Search for the cell housing the specified text and yield its (X, Y) center coordinate. 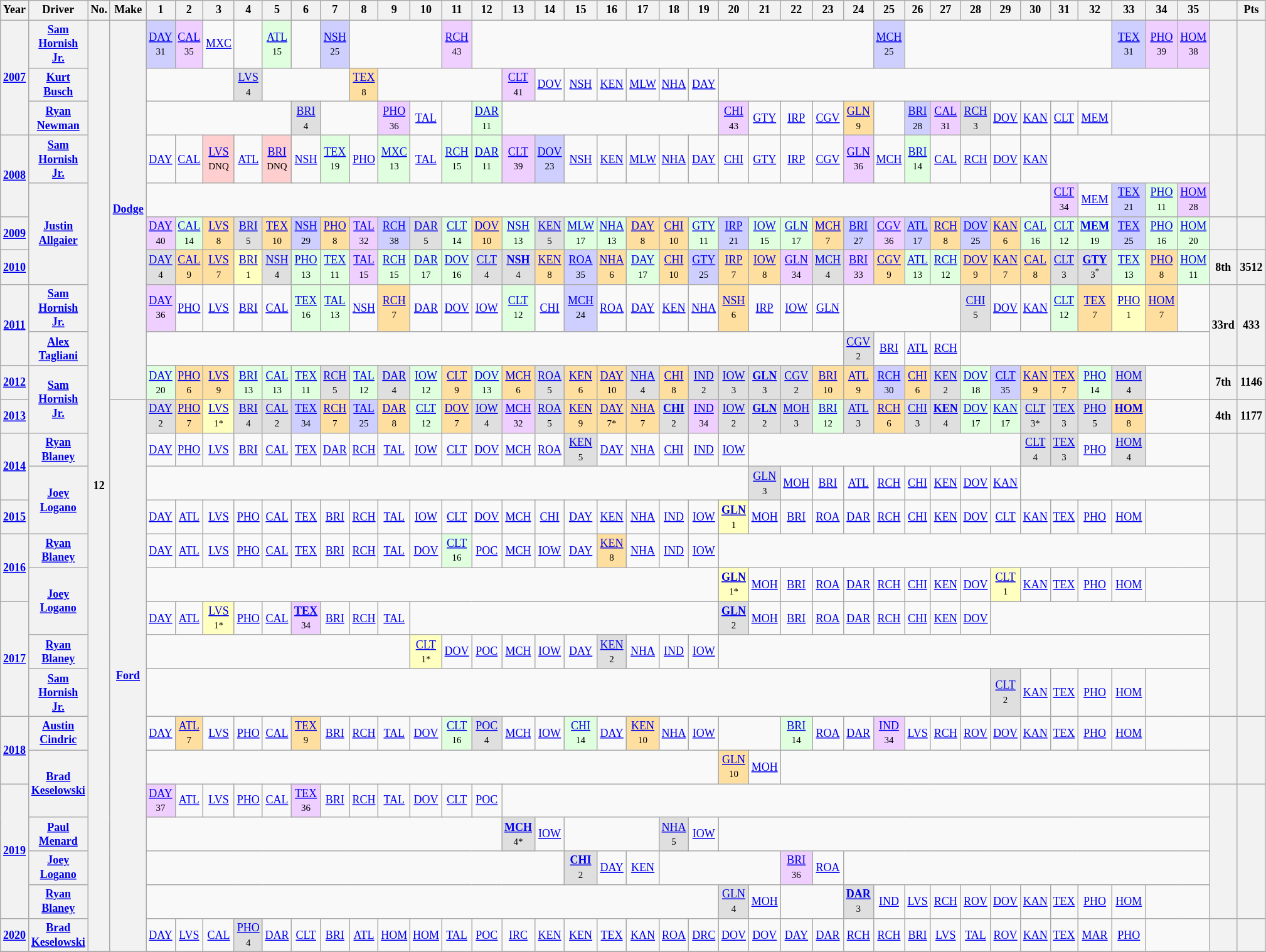
DAY4 (161, 267)
PHO4 (248, 935)
GLN1 (734, 517)
2013 (15, 416)
IOW2 (734, 416)
BRI5 (248, 233)
MOH3 (797, 416)
LVS4 (248, 85)
CLT2 (1006, 692)
KEN9 (581, 416)
DAR17 (427, 267)
31 (1064, 10)
CLT9 (457, 383)
DAR3 (858, 902)
MAR (1095, 935)
DOV13 (487, 383)
2 (189, 10)
HOM8 (1129, 416)
GLN (828, 308)
1177 (1251, 416)
BRI36 (797, 868)
GLN1* (734, 584)
KEN6 (581, 383)
Austin Cindric (58, 733)
ATL7 (189, 733)
CLT41 (518, 85)
No. (99, 10)
2018 (15, 750)
4th (1223, 416)
NSH6 (734, 308)
2011 (15, 325)
CAL14 (189, 233)
2019 (15, 852)
BRIDNQ (277, 159)
DAY10 (612, 383)
GLN4 (734, 902)
Pts (1251, 10)
GLN17 (797, 233)
CAL9 (189, 267)
LVS9 (219, 383)
DRC (704, 935)
CLT39 (518, 159)
LVS8 (219, 233)
Paul Menard (58, 834)
Justin Allgaier (58, 234)
TEX13 (1129, 267)
ATL17 (918, 233)
KAN6 (1006, 233)
1 (161, 10)
15 (581, 10)
MCH32 (518, 416)
ATL3 (858, 416)
BRI27 (858, 233)
2015 (15, 517)
CHI3 (918, 416)
TAL12 (364, 383)
IND2 (704, 383)
BRI28 (918, 119)
TEX31 (1129, 44)
CGV36 (889, 233)
7th (1223, 383)
DAY17 (642, 267)
10 (427, 10)
19 (704, 10)
TEX21 (1129, 200)
BRI13 (248, 383)
GLN36 (858, 159)
2010 (15, 267)
KAN7 (1006, 267)
CAL16 (1035, 233)
NHA13 (612, 233)
RCH6 (889, 416)
2008 (15, 176)
NHA4 (642, 383)
BRI10 (828, 383)
CHI8 (674, 383)
HOM11 (1193, 267)
PHO36 (394, 119)
MCH24 (581, 308)
CHI6 (918, 383)
20 (734, 10)
13 (518, 10)
KAN17 (1006, 416)
NHA5 (674, 834)
RCH30 (889, 383)
MCH4* (518, 834)
RCH3 (976, 119)
CAL13 (277, 383)
PHO7 (189, 416)
34 (1162, 10)
IRP21 (734, 233)
24 (858, 10)
KAN9 (1035, 383)
MXC13 (394, 159)
6 (306, 10)
HOM28 (1193, 200)
MEM19 (1095, 233)
DAY31 (161, 44)
TEX36 (306, 801)
TEX10 (277, 233)
CAL35 (189, 44)
PHO39 (1162, 44)
IOW12 (427, 383)
DAY37 (161, 801)
DAY36 (161, 308)
NSH13 (518, 233)
HOM38 (1193, 44)
DAR4 (394, 383)
GTY3* (1095, 267)
DOV10 (487, 233)
26 (918, 10)
TEX19 (335, 159)
Driver (58, 10)
DAR5 (427, 233)
IOW3 (734, 383)
30 (1035, 10)
RCH43 (457, 44)
27 (945, 10)
CGV9 (889, 267)
Kurt Busch (58, 85)
ROA35 (581, 267)
CLT14 (457, 233)
33 (1129, 10)
TAL13 (335, 308)
KEN10 (642, 733)
GLN34 (797, 267)
CAL31 (945, 119)
CAL2 (277, 416)
DOV9 (976, 267)
2012 (15, 383)
MCH7 (828, 233)
DAY8 (642, 233)
18 (674, 10)
11 (457, 10)
DAY2 (161, 416)
2020 (15, 935)
LVS7 (219, 267)
28 (976, 10)
PHO6 (189, 383)
433 (1251, 325)
2014 (15, 467)
DOV18 (976, 383)
DOV16 (457, 267)
IOW15 (764, 233)
DOV25 (976, 233)
BRI12 (828, 416)
32 (1095, 10)
Dodge (128, 209)
GLN9 (858, 119)
LVSDNQ (219, 159)
33rd (1223, 325)
KEN4 (945, 416)
TEX25 (1129, 233)
ATL9 (858, 383)
2016 (15, 567)
ATL13 (918, 267)
25 (889, 10)
23 (828, 10)
2007 (15, 78)
PHO16 (1162, 233)
PHO5 (1095, 416)
HOM7 (1162, 308)
CLT34 (1064, 200)
NHA6 (612, 267)
DOV17 (976, 416)
PHO1 (1129, 308)
MCH4 (828, 267)
Ryan Newman (58, 119)
8th (1223, 267)
22 (797, 10)
RCH5 (335, 383)
Year (15, 10)
HOM20 (1193, 233)
PHO14 (1095, 383)
CLT1 (1006, 584)
CAL8 (1035, 267)
14 (550, 10)
35 (1193, 10)
9 (394, 10)
TEX9 (306, 733)
TAL15 (364, 267)
IRC (518, 935)
DAY20 (161, 383)
2009 (15, 233)
TEX8 (364, 85)
BRI33 (858, 267)
RCH38 (394, 233)
TEX16 (306, 308)
21 (764, 10)
PHO13 (306, 267)
CHI43 (734, 119)
POC4 (487, 733)
TAL25 (364, 416)
DAY7* (612, 416)
NHA7 (642, 416)
16 (612, 10)
NSH25 (335, 44)
RCH12 (945, 267)
IOW8 (764, 267)
MCH6 (518, 383)
7 (335, 10)
17 (642, 10)
PHO11 (1162, 200)
29 (1006, 10)
CLT35 (1006, 383)
IOW4 (487, 416)
Alex Tagliani (58, 349)
IRP7 (734, 267)
Ford (128, 676)
3512 (1251, 267)
MCH25 (889, 44)
MXC (219, 44)
8 (364, 10)
DOV23 (550, 159)
CLT3* (1035, 416)
1146 (1251, 383)
Make (128, 10)
NSH29 (306, 233)
GLN10 (734, 767)
DAR8 (394, 416)
3 (219, 10)
CLT1* (427, 652)
DOV7 (457, 416)
CHI5 (976, 308)
MLW17 (581, 233)
4 (248, 10)
BRI1 (248, 267)
RCH8 (945, 233)
CHI14 (581, 733)
GTY11 (704, 233)
GTY25 (704, 267)
ATL15 (277, 44)
5 (277, 10)
DAY40 (161, 233)
CLT3 (1064, 267)
2017 (15, 659)
TAL32 (364, 233)
